Scan for the cell matching the given text and deliver its [X, Y] coordinate at center. 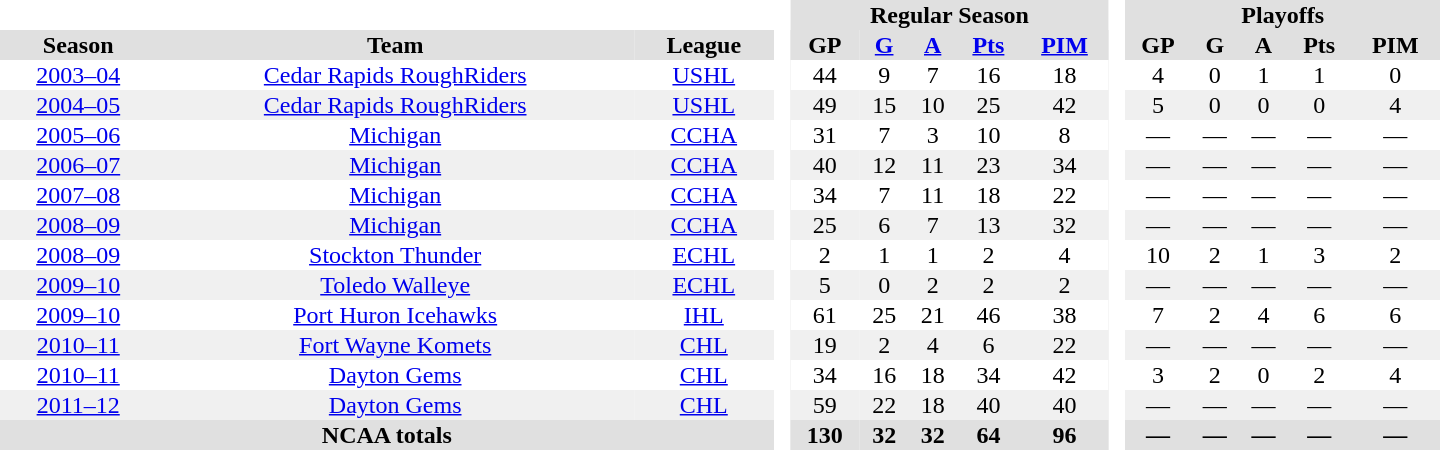
2004–05 [78, 105]
Stockton Thunder [395, 255]
2005–06 [78, 135]
21 [932, 315]
Playoffs [1282, 15]
38 [1064, 315]
9 [884, 75]
Toledo Walleye [395, 285]
IHL [704, 315]
44 [825, 75]
46 [988, 315]
8 [1064, 135]
96 [1064, 435]
2003–04 [78, 75]
Fort Wayne Komets [395, 345]
2011–12 [78, 405]
2007–08 [78, 195]
13 [988, 225]
12 [884, 165]
Port Huron Icehawks [395, 315]
49 [825, 105]
Season [78, 45]
19 [825, 345]
59 [825, 405]
15 [884, 105]
130 [825, 435]
61 [825, 315]
NCAA totals [387, 435]
2006–07 [78, 165]
Team [395, 45]
League [704, 45]
64 [988, 435]
31 [825, 135]
23 [988, 165]
Regular Season [950, 15]
